Detect which cell encompasses the target text, then output its (X, Y) center coordinate. 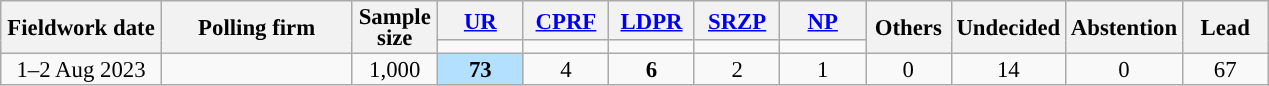
1,000 (395, 70)
4 (566, 70)
Polling firm (256, 28)
Abstention (1124, 28)
CPRF (566, 20)
Samplesize (395, 28)
Lead (1225, 28)
67 (1225, 70)
LDPR (652, 20)
Undecided (1008, 28)
NP (823, 20)
1–2 Aug 2023 (82, 70)
6 (652, 70)
1 (823, 70)
Others (909, 28)
73 (481, 70)
2 (737, 70)
SRZP (737, 20)
14 (1008, 70)
UR (481, 20)
Fieldwork date (82, 28)
